Return the (X, Y) coordinate for the center point of the cell that contains the specified text.  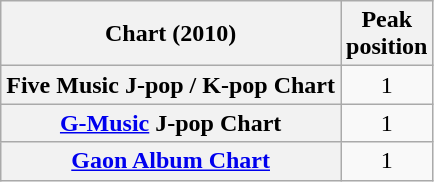
Five Music J-pop / K-pop Chart (171, 85)
Gaon Album Chart (171, 161)
Chart (2010) (171, 34)
G-Music J-pop Chart (171, 123)
Peakposition (386, 34)
